Extract the [x, y] coordinate from the center of the cell holding the provided text.  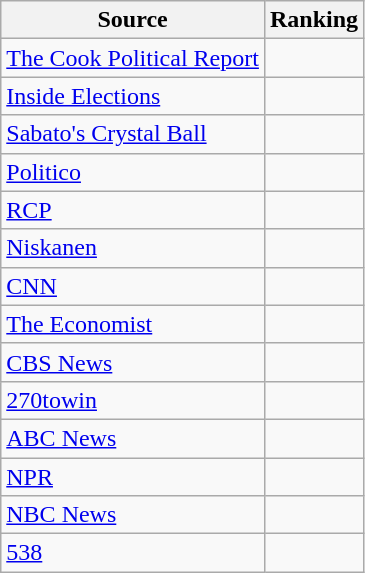
RCP [133, 210]
NPR [133, 477]
Politico [133, 172]
NBC News [133, 515]
538 [133, 553]
CBS News [133, 362]
CNN [133, 286]
Sabato's Crystal Ball [133, 134]
Source [133, 20]
ABC News [133, 438]
270towin [133, 400]
Niskanen [133, 248]
The Economist [133, 324]
The Cook Political Report [133, 58]
Ranking [314, 20]
Inside Elections [133, 96]
